Return the (X, Y) coordinate for the center point of the cell that contains the specified text.  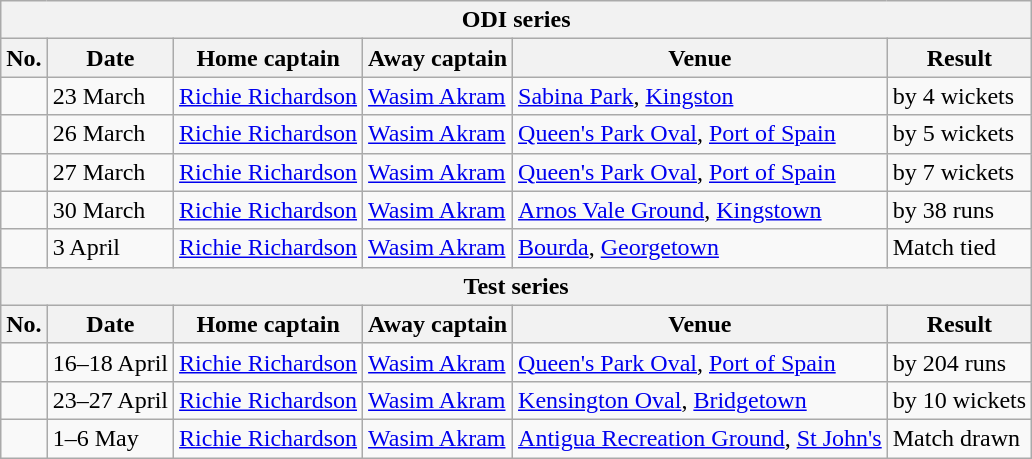
30 March (110, 210)
by 5 wickets (959, 134)
1–6 May (110, 438)
Kensington Oval, Bridgetown (700, 400)
Sabina Park, Kingston (700, 96)
Arnos Vale Ground, Kingstown (700, 210)
by 204 runs (959, 362)
Bourda, Georgetown (700, 248)
16–18 April (110, 362)
3 April (110, 248)
by 7 wickets (959, 172)
ODI series (516, 20)
Match tied (959, 248)
23 March (110, 96)
Test series (516, 286)
by 10 wickets (959, 400)
Antigua Recreation Ground, St John's (700, 438)
26 March (110, 134)
Match drawn (959, 438)
23–27 April (110, 400)
27 March (110, 172)
by 4 wickets (959, 96)
by 38 runs (959, 210)
